For the text-containing cell, return its midpoint in [X, Y] coordinate format. 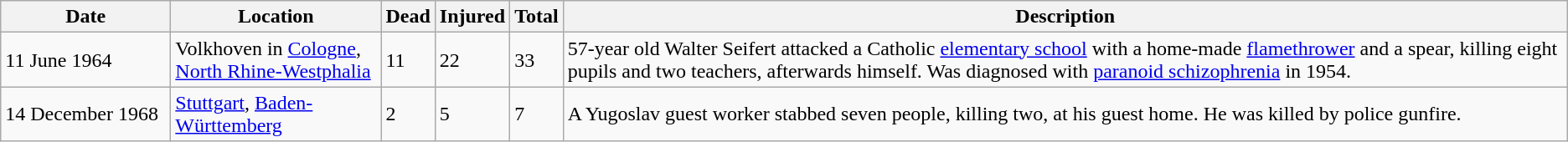
11 June 1964 [85, 60]
Total [537, 17]
11 [408, 60]
Description [1065, 17]
7 [537, 114]
A Yugoslav guest worker stabbed seven people, killing two, at his guest home. He was killed by police gunfire. [1065, 114]
Location [276, 17]
33 [537, 60]
14 December 1968 [85, 114]
5 [472, 114]
Date [85, 17]
Stuttgart, Baden-Württemberg [276, 114]
Injured [472, 17]
2 [408, 114]
22 [472, 60]
Dead [408, 17]
Volkhoven in Cologne, North Rhine-Westphalia [276, 60]
